Extract the (x, y) coordinate from the center of the cell holding the provided text.  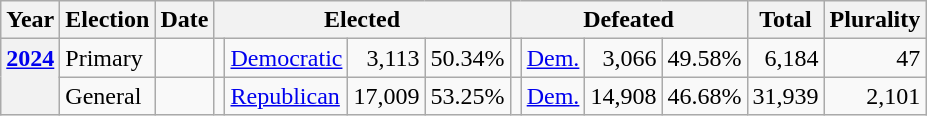
Election (108, 20)
General (108, 96)
Democratic (286, 58)
49.58% (704, 58)
Republican (286, 96)
2024 (30, 77)
3,066 (624, 58)
Elected (362, 20)
53.25% (468, 96)
Total (786, 20)
14,908 (624, 96)
2,101 (875, 96)
46.68% (704, 96)
50.34% (468, 58)
31,939 (786, 96)
Date (184, 20)
3,113 (386, 58)
6,184 (786, 58)
Year (30, 20)
Defeated (628, 20)
Plurality (875, 20)
17,009 (386, 96)
Primary (108, 58)
47 (875, 58)
